From the cell containing the given text, extract its center point as (X, Y) coordinate. 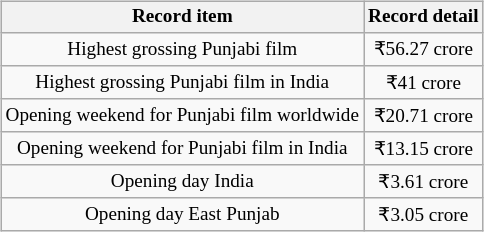
Opening day East Punjab (182, 214)
Record detail (424, 17)
Record item (182, 17)
₹3.05 crore (424, 214)
₹56.27 crore (424, 50)
₹13.15 crore (424, 148)
Opening day India (182, 182)
₹41 crore (424, 82)
₹3.61 crore (424, 182)
Highest grossing Punjabi film (182, 50)
Opening weekend for Punjabi film worldwide (182, 116)
Highest grossing Punjabi film in India (182, 82)
₹20.71 crore (424, 116)
Opening weekend for Punjabi film in India (182, 148)
